For the text-containing cell, return its midpoint in [x, y] coordinate format. 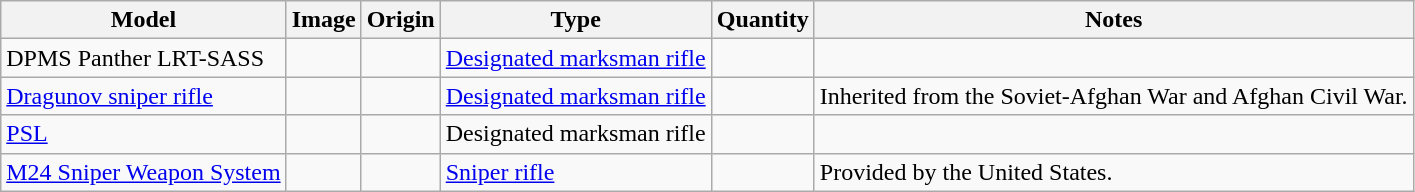
Origin [400, 20]
Dragunov sniper rifle [144, 96]
Inherited from the Soviet-Afghan War and Afghan Civil War. [1114, 96]
Provided by the United States. [1114, 172]
Model [144, 20]
Notes [1114, 20]
Sniper rifle [576, 172]
Quantity [762, 20]
DPMS Panther LRT-SASS [144, 58]
M24 Sniper Weapon System [144, 172]
Type [576, 20]
PSL [144, 134]
Image [324, 20]
